Pinpoint the cell where the given text exists, returning its (x, y) midpoint coordinate. 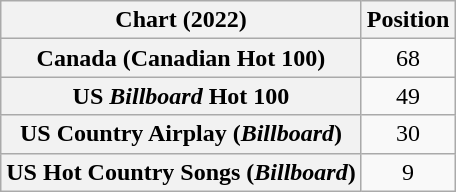
Position (408, 20)
9 (408, 172)
Canada (Canadian Hot 100) (181, 58)
49 (408, 96)
US Billboard Hot 100 (181, 96)
Chart (2022) (181, 20)
US Country Airplay (Billboard) (181, 134)
68 (408, 58)
US Hot Country Songs (Billboard) (181, 172)
30 (408, 134)
